From the cell containing the given text, extract its center point as (x, y) coordinate. 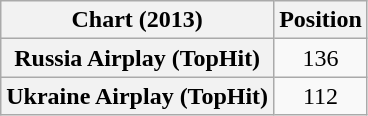
Chart (2013) (138, 20)
Russia Airplay (TopHit) (138, 58)
Ukraine Airplay (TopHit) (138, 96)
112 (321, 96)
136 (321, 58)
Position (321, 20)
